Provide the (x, y) coordinate of the cell's center where the given text is located.  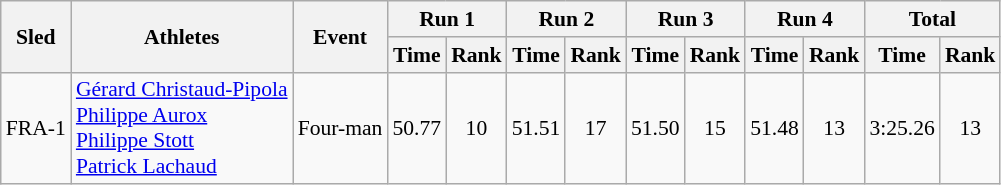
51.51 (536, 128)
51.50 (656, 128)
51.48 (774, 128)
3:25.26 (902, 128)
50.77 (416, 128)
Sled (36, 36)
Total (932, 19)
FRA-1 (36, 128)
Run 1 (446, 19)
10 (476, 128)
Athletes (182, 36)
15 (716, 128)
Run 3 (686, 19)
Event (340, 36)
Run 4 (804, 19)
Four-man (340, 128)
Gérard Christaud-PipolaPhilippe AuroxPhilippe StottPatrick Lachaud (182, 128)
17 (596, 128)
Run 2 (566, 19)
